Identify which cell holds the provided text, then report its (x, y) central coordinate. 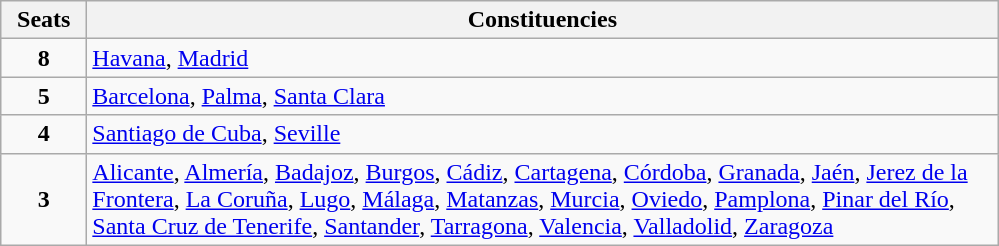
Santiago de Cuba, Seville (542, 134)
5 (44, 96)
Havana, Madrid (542, 58)
8 (44, 58)
Seats (44, 20)
Barcelona, Palma, Santa Clara (542, 96)
4 (44, 134)
Constituencies (542, 20)
3 (44, 199)
